Detect which cell encompasses the target text, then output its (X, Y) center coordinate. 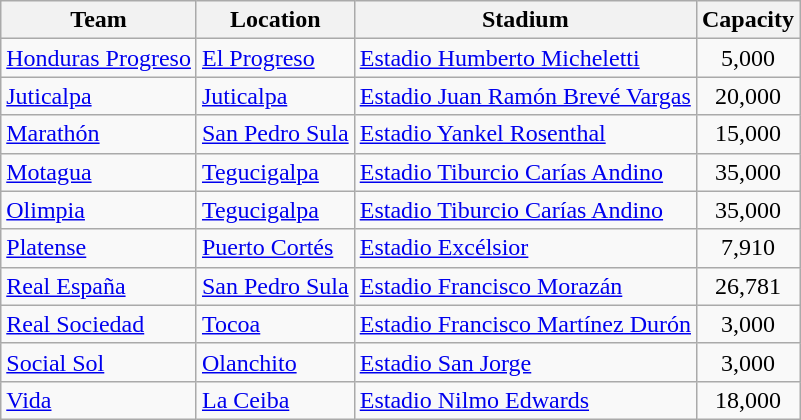
Social Sol (99, 362)
Olanchito (275, 362)
Estadio Juan Ramón Brevé Vargas (525, 96)
Honduras Progreso (99, 58)
Real Sociedad (99, 324)
Vida (99, 400)
Estadio Yankel Rosenthal (525, 134)
5,000 (748, 58)
Motagua (99, 172)
El Progreso (275, 58)
26,781 (748, 286)
Stadium (525, 20)
Marathón (99, 134)
18,000 (748, 400)
Team (99, 20)
7,910 (748, 248)
Estadio San Jorge (525, 362)
Tocoa (275, 324)
Capacity (748, 20)
Real España (99, 286)
15,000 (748, 134)
Estadio Humberto Micheletti (525, 58)
Estadio Excélsior (525, 248)
Estadio Francisco Morazán (525, 286)
Platense (99, 248)
20,000 (748, 96)
La Ceiba (275, 400)
Olimpia (99, 210)
Estadio Nilmo Edwards (525, 400)
Location (275, 20)
Puerto Cortés (275, 248)
Estadio Francisco Martínez Durón (525, 324)
